Search for the cell housing the specified text and yield its [x, y] center coordinate. 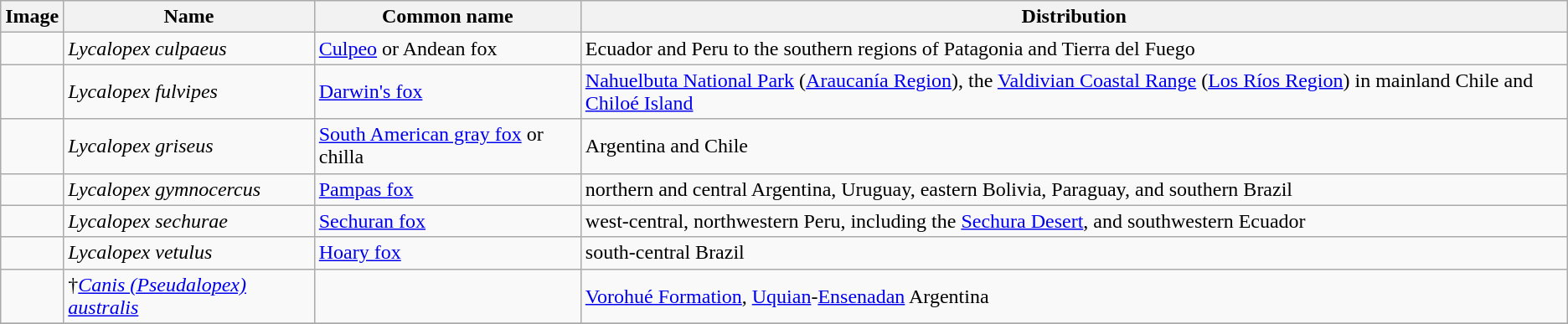
Argentina and Chile [1074, 146]
Sechuran fox [447, 221]
Culpeo or Andean fox [447, 49]
Distribution [1074, 17]
Nahuelbuta National Park (Araucanía Region), the Valdivian Coastal Range (Los Ríos Region) in mainland Chile and Chiloé Island [1074, 92]
Pampas fox [447, 189]
Hoary fox [447, 253]
Lycalopex griseus [189, 146]
south-central Brazil [1074, 253]
Ecuador and Peru to the southern regions of Patagonia and Tierra del Fuego [1074, 49]
Vorohué Formation, Uquian-Ensenadan Argentina [1074, 296]
Image [32, 17]
Lycalopex sechurae [189, 221]
Common name [447, 17]
west-central, northwestern Peru, including the Sechura Desert, and southwestern Ecuador [1074, 221]
Lycalopex fulvipes [189, 92]
northern and central Argentina, Uruguay, eastern Bolivia, Paraguay, and southern Brazil [1074, 189]
Name [189, 17]
Darwin's fox [447, 92]
†Canis (Pseudalopex) australis [189, 296]
Lycalopex culpaeus [189, 49]
South American gray fox or chilla [447, 146]
Lycalopex gymnocercus [189, 189]
Lycalopex vetulus [189, 253]
